Find where the given text appears and provide that cell's center as (X, Y) coordinate. 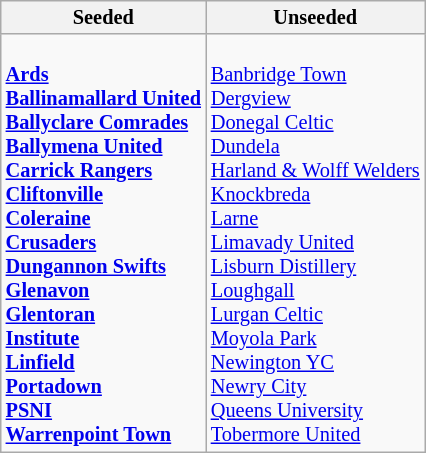
Seeded (104, 17)
Unseeded (316, 17)
